Capture the cell that displays the provided text and extract its [X, Y] central coordinate. 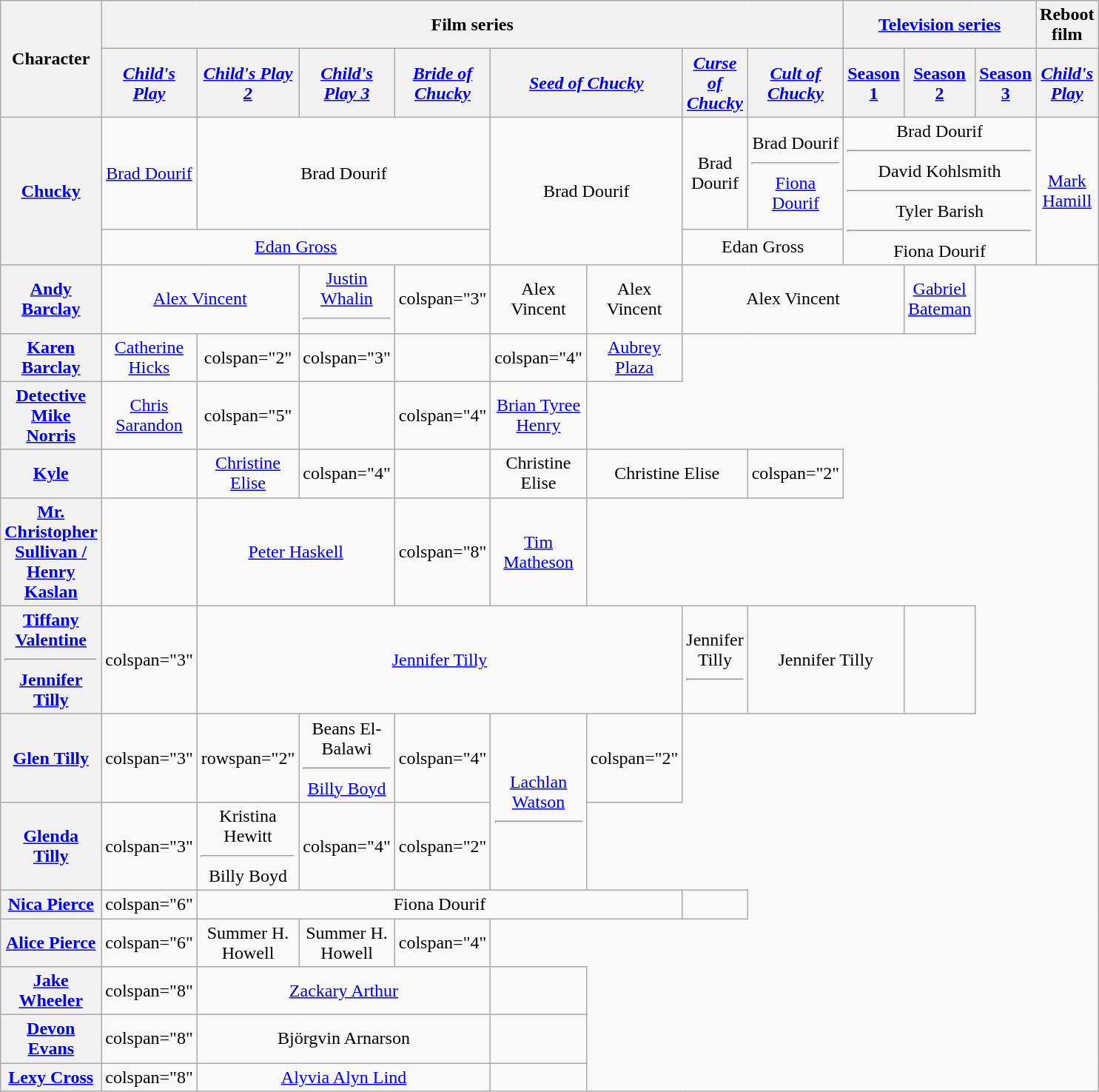
Mark Hamill [1067, 191]
Justin Whalin [347, 299]
Tiffany ValentineJennifer Tilly [51, 660]
Cult of Chucky [796, 83]
Character [51, 59]
Lachlan Watson [539, 802]
Zackary Arthur [343, 991]
Lexy Cross [51, 1077]
Björgvin Arnarson [343, 1039]
Jake Wheeler [51, 991]
Kristina HewittBilly Boyd [248, 845]
Curse of Chucky [715, 83]
Season 3 [1006, 83]
Fiona Dourif [440, 904]
Reboot film [1067, 25]
Chucky [51, 191]
Television series [940, 25]
Brad DourifFiona Dourif [796, 173]
Film series [472, 25]
Brad DourifDavid KohlsmithTyler BarishFiona Dourif [940, 191]
Detective Mike Norris [51, 415]
colspan="5" [248, 415]
Andy Barclay [51, 299]
Alyvia Alyn Lind [343, 1077]
Glenda Tilly [51, 845]
Catherine Hicks [149, 357]
Mr. Christopher Sullivan / Henry Kaslan [51, 552]
Bride of Chucky [443, 83]
Season 1 [874, 83]
Child's Play 3 [347, 83]
Tim Matheson [539, 552]
Peter Haskell [296, 552]
Alice Pierce [51, 942]
Karen Barclay [51, 357]
Nica Pierce [51, 904]
Seed of Chucky [586, 83]
Season 2 [939, 83]
Devon Evans [51, 1039]
Beans El-BalawiBilly Boyd [347, 758]
Chris Sarandon [149, 415]
Child's Play 2 [248, 83]
Brian Tyree Henry [539, 415]
Gabriel Bateman [939, 299]
Aubrey Plaza [634, 357]
rowspan="2" [248, 758]
Kyle [51, 474]
Glen Tilly [51, 758]
